Return (x, y) of the center of cell containing provided text 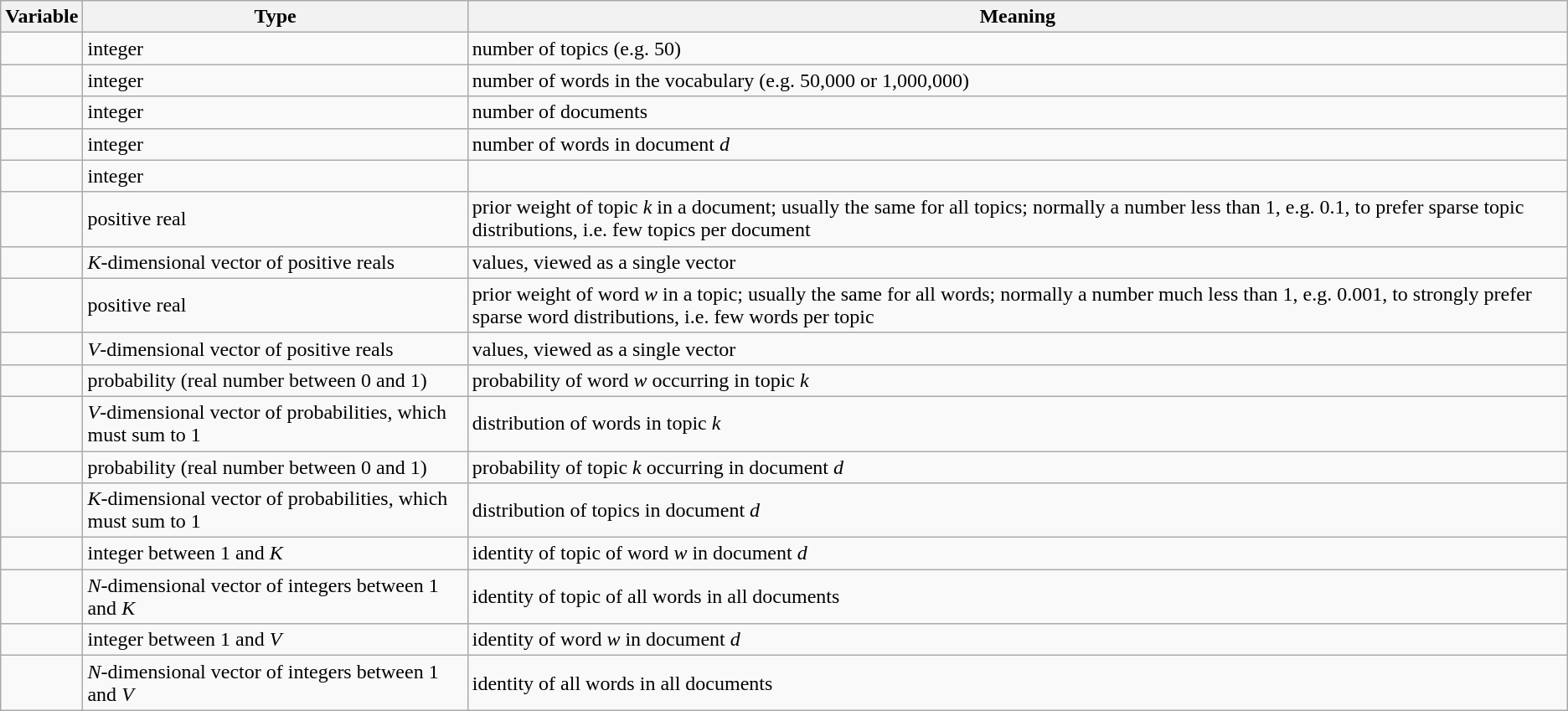
identity of topic of all words in all documents (1017, 596)
Variable (42, 17)
K-dimensional vector of positive reals (275, 262)
N-dimensional vector of integers between 1 and K (275, 596)
distribution of words in topic k (1017, 424)
identity of word w in document d (1017, 640)
number of words in document d (1017, 144)
Type (275, 17)
number of documents (1017, 112)
identity of topic of word w in document d (1017, 554)
distribution of topics in document d (1017, 511)
number of topics (e.g. 50) (1017, 49)
V-dimensional vector of positive reals (275, 348)
identity of all words in all documents (1017, 683)
N-dimensional vector of integers between 1 and V (275, 683)
integer between 1 and K (275, 554)
integer between 1 and V (275, 640)
number of words in the vocabulary (e.g. 50,000 or 1,000,000) (1017, 80)
probability of topic k occurring in document d (1017, 466)
K-dimensional vector of probabilities, which must sum to 1 (275, 511)
V-dimensional vector of probabilities, which must sum to 1 (275, 424)
probability of word w occurring in topic k (1017, 380)
Meaning (1017, 17)
